Provide the [X, Y] coordinate of the cell's center where the given text is located.  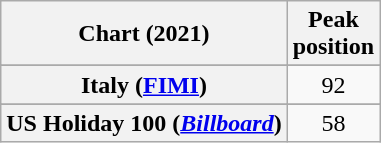
Chart (2021) [144, 34]
58 [333, 123]
Italy (FIMI) [144, 85]
US Holiday 100 (Billboard) [144, 123]
92 [333, 85]
Peakposition [333, 34]
